Extract the (X, Y) coordinate from the center of the cell holding the provided text.  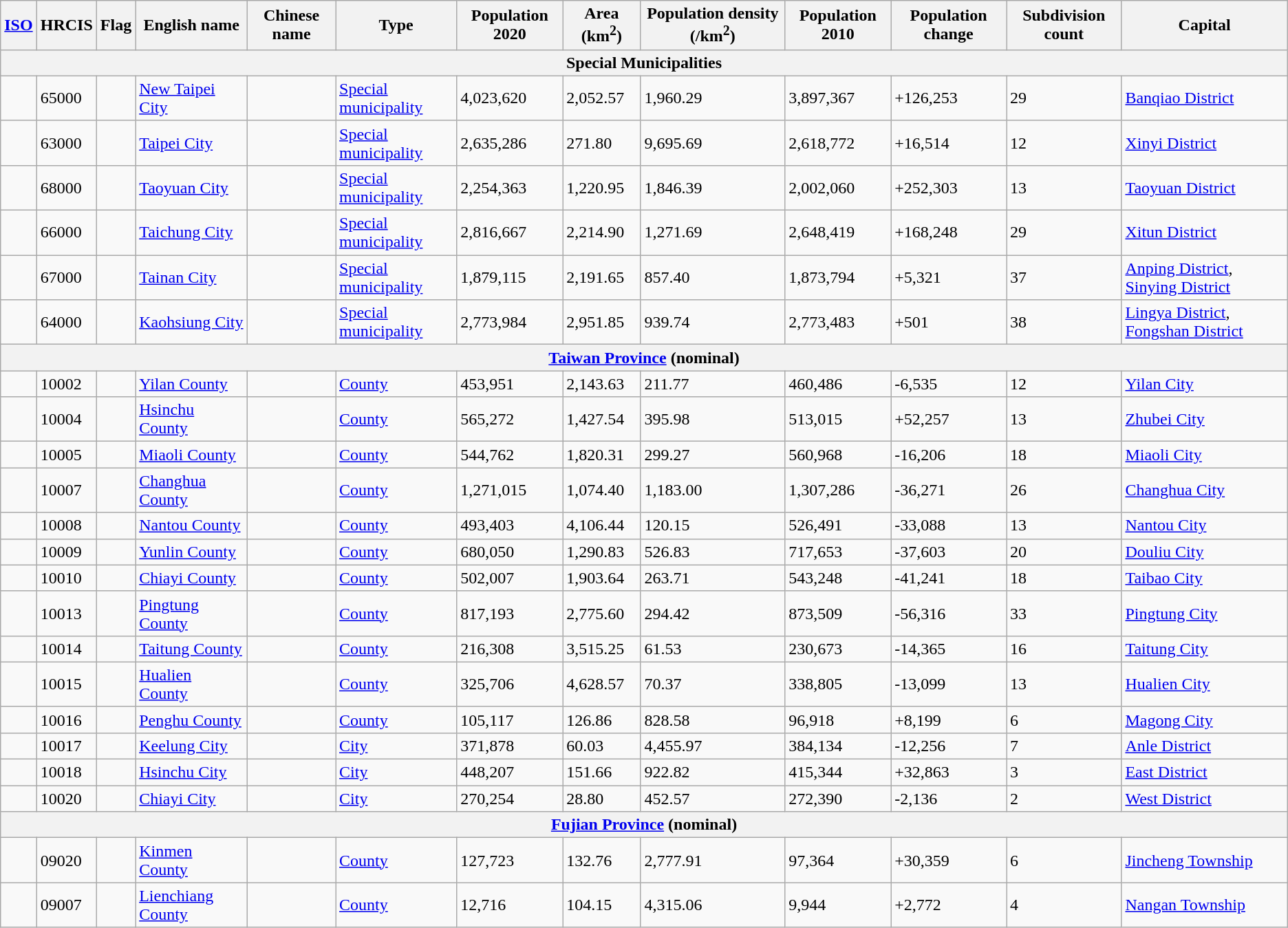
10017 (66, 746)
828.58 (713, 720)
4,106.44 (601, 526)
2 (1064, 799)
Special Municipalities (644, 63)
10009 (66, 552)
-36,271 (949, 490)
526.83 (713, 552)
Taitung County (191, 649)
104.15 (601, 905)
10016 (66, 720)
09007 (66, 905)
Zhubei City (1204, 420)
7 (1064, 746)
Chinese name (292, 25)
+501 (949, 322)
Banqiao District (1204, 98)
-12,256 (949, 746)
271.80 (601, 143)
10007 (66, 490)
61.53 (713, 649)
1,903.64 (601, 578)
Tainan City (191, 278)
Taitung City (1204, 649)
Xitun District (1204, 233)
East District (1204, 773)
325,706 (510, 684)
Miaoli County (191, 455)
Kinmen County (191, 860)
371,878 (510, 746)
-13,099 (949, 684)
Type (396, 25)
680,050 (510, 552)
64000 (66, 322)
Taichung City (191, 233)
1,307,286 (838, 490)
338,805 (838, 684)
70.37 (713, 684)
+8,199 (949, 720)
216,308 (510, 649)
HRCIS (66, 25)
1,873,794 (838, 278)
294.42 (713, 614)
Subdivision count (1064, 25)
Taibao City (1204, 578)
Population 2010 (838, 25)
10020 (66, 799)
4,315.06 (713, 905)
Keelung City (191, 746)
10015 (66, 684)
513,015 (838, 420)
Xinyi District (1204, 143)
3,515.25 (601, 649)
Chiayi City (191, 799)
2,618,772 (838, 143)
Nantou City (1204, 526)
-2,136 (949, 799)
132.76 (601, 860)
2,816,667 (510, 233)
10008 (66, 526)
448,207 (510, 773)
Taipei City (191, 143)
Yilan City (1204, 384)
922.82 (713, 773)
-56,316 (949, 614)
67000 (66, 278)
1,879,115 (510, 278)
+30,359 (949, 860)
+126,253 (949, 98)
384,134 (838, 746)
Hualien City (1204, 684)
1,220.95 (601, 187)
96,918 (838, 720)
Capital (1204, 25)
Changhua City (1204, 490)
9,695.69 (713, 143)
2,648,419 (838, 233)
37 (1064, 278)
63000 (66, 143)
560,968 (838, 455)
1,960.29 (713, 98)
Jincheng Township (1204, 860)
Nangan Township (1204, 905)
38 (1064, 322)
26 (1064, 490)
272,390 (838, 799)
9,944 (838, 905)
543,248 (838, 578)
20 (1064, 552)
+5,321 (949, 278)
1,271.69 (713, 233)
16 (1064, 649)
-41,241 (949, 578)
New Taipei City (191, 98)
4,628.57 (601, 684)
2,143.63 (601, 384)
127,723 (510, 860)
151.66 (601, 773)
Anping District, Sinying District (1204, 278)
Pingtung City (1204, 614)
502,007 (510, 578)
-14,365 (949, 649)
-6,535 (949, 384)
Population change (949, 25)
544,762 (510, 455)
Yilan County (191, 384)
10010 (66, 578)
Lienchiang County (191, 905)
2,191.65 (601, 278)
Population 2020 (510, 25)
299.27 (713, 455)
452.57 (713, 799)
+2,772 (949, 905)
+252,303 (949, 187)
4 (1064, 905)
10014 (66, 649)
Flag (116, 25)
2,635,286 (510, 143)
+168,248 (949, 233)
2,254,363 (510, 187)
1,427.54 (601, 420)
873,509 (838, 614)
1,271,015 (510, 490)
415,344 (838, 773)
12,716 (510, 905)
1,820.31 (601, 455)
Magong City (1204, 720)
817,193 (510, 614)
Taiwan Province (nominal) (644, 358)
120.15 (713, 526)
1,290.83 (601, 552)
Yunlin County (191, 552)
2,773,483 (838, 322)
2,052.57 (601, 98)
10005 (66, 455)
857.40 (713, 278)
10013 (66, 614)
60.03 (601, 746)
939.74 (713, 322)
1,183.00 (713, 490)
Nantou County (191, 526)
Lingya District, Fongshan District (1204, 322)
Taoyuan City (191, 187)
Kaohsiung City (191, 322)
1,846.39 (713, 187)
-33,088 (949, 526)
270,254 (510, 799)
263.71 (713, 578)
66000 (66, 233)
2,777.91 (713, 860)
-16,206 (949, 455)
West District (1204, 799)
4,023,620 (510, 98)
10018 (66, 773)
460,486 (838, 384)
65000 (66, 98)
126.86 (601, 720)
Hsinchu County (191, 420)
230,673 (838, 649)
Penghu County (191, 720)
Taoyuan District (1204, 187)
2,773,984 (510, 322)
2,002,060 (838, 187)
2,775.60 (601, 614)
Chiayi County (191, 578)
395.98 (713, 420)
English name (191, 25)
Changhua County (191, 490)
4,455.97 (713, 746)
1,074.40 (601, 490)
+52,257 (949, 420)
105,117 (510, 720)
+32,863 (949, 773)
211.77 (713, 384)
3 (1064, 773)
Area (km2) (601, 25)
68000 (66, 187)
Miaoli City (1204, 455)
3,897,367 (838, 98)
2,214.90 (601, 233)
Douliu City (1204, 552)
10002 (66, 384)
453,951 (510, 384)
Population density (/km2) (713, 25)
Anle District (1204, 746)
-37,603 (949, 552)
Fujian Province (nominal) (644, 825)
2,951.85 (601, 322)
ISO (19, 25)
+16,514 (949, 143)
10004 (66, 420)
33 (1064, 614)
Pingtung County (191, 614)
526,491 (838, 526)
565,272 (510, 420)
Hsinchu City (191, 773)
09020 (66, 860)
97,364 (838, 860)
717,653 (838, 552)
Hualien County (191, 684)
28.80 (601, 799)
493,403 (510, 526)
